Pinpoint the cell where the given text exists, returning its [x, y] midpoint coordinate. 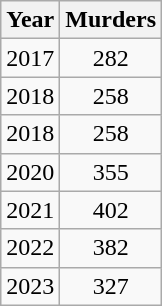
2022 [30, 248]
Murders [111, 20]
2017 [30, 58]
402 [111, 210]
2023 [30, 286]
282 [111, 58]
355 [111, 172]
2020 [30, 172]
382 [111, 248]
327 [111, 286]
Year [30, 20]
2021 [30, 210]
